For the text-containing cell, return its midpoint in [X, Y] coordinate format. 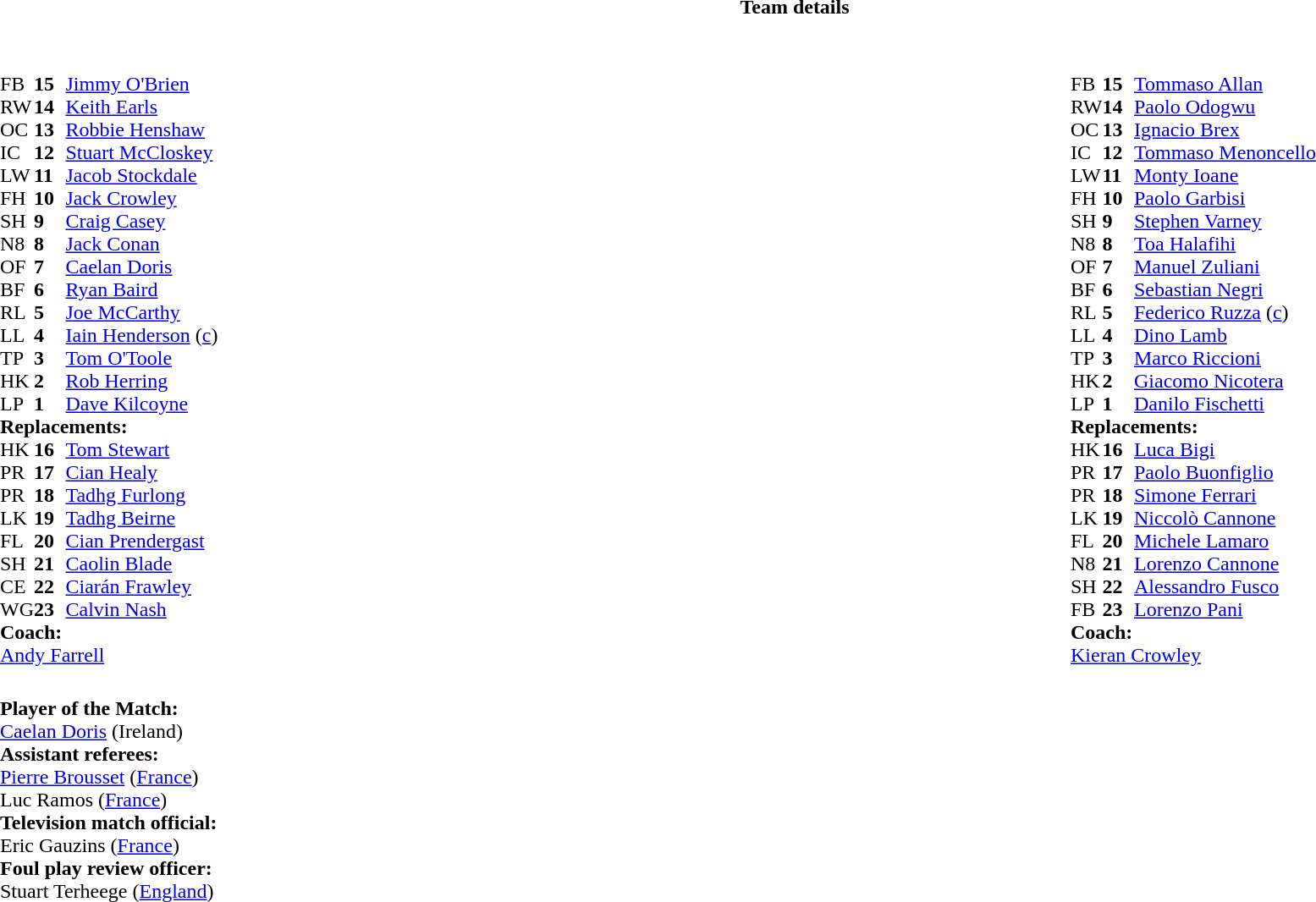
WG [17, 609]
Cian Prendergast [141, 542]
Stephen Varney [1225, 222]
Tommaso Allan [1225, 85]
Andy Farrell [108, 655]
Dino Lamb [1225, 335]
Tom O'Toole [141, 359]
Jimmy O'Brien [141, 85]
Cian Healy [141, 472]
Tadhg Furlong [141, 496]
Alessandro Fusco [1225, 587]
Federico Ruzza (c) [1225, 313]
Caolin Blade [141, 564]
Ignacio Brex [1225, 130]
Michele Lamaro [1225, 542]
Lorenzo Cannone [1225, 564]
Jacob Stockdale [141, 176]
CE [17, 587]
Manuel Zuliani [1225, 267]
Tom Stewart [141, 450]
Stuart McCloskey [141, 152]
Ciarán Frawley [141, 587]
Paolo Garbisi [1225, 198]
Calvin Nash [141, 609]
Toa Halafihi [1225, 244]
Marco Riccioni [1225, 359]
Paolo Buonfiglio [1225, 472]
Dave Kilcoyne [141, 404]
Ryan Baird [141, 289]
Danilo Fischetti [1225, 404]
Paolo Odogwu [1225, 107]
Kieran Crowley [1193, 655]
Sebastian Negri [1225, 289]
Monty Ioane [1225, 176]
Luca Bigi [1225, 450]
Iain Henderson (c) [141, 335]
Jack Conan [141, 244]
Simone Ferrari [1225, 496]
Keith Earls [141, 107]
Lorenzo Pani [1225, 609]
Giacomo Nicotera [1225, 381]
Craig Casey [141, 222]
Jack Crowley [141, 198]
Tadhg Beirne [141, 518]
Caelan Doris [141, 267]
Robbie Henshaw [141, 130]
Niccolò Cannone [1225, 518]
Rob Herring [141, 381]
Joe McCarthy [141, 313]
Tommaso Menoncello [1225, 152]
